Identify which cell holds the provided text, then report its (X, Y) central coordinate. 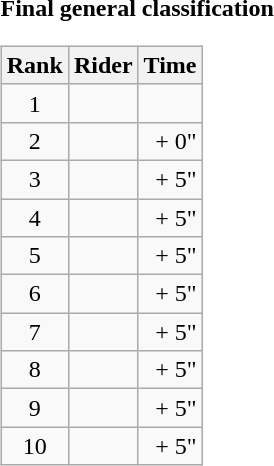
Time (170, 65)
1 (34, 103)
+ 0" (170, 141)
2 (34, 141)
6 (34, 294)
10 (34, 446)
5 (34, 256)
7 (34, 332)
4 (34, 217)
Rider (103, 65)
3 (34, 179)
9 (34, 408)
Rank (34, 65)
8 (34, 370)
